Pinpoint the cell where the given text exists, returning its [X, Y] midpoint coordinate. 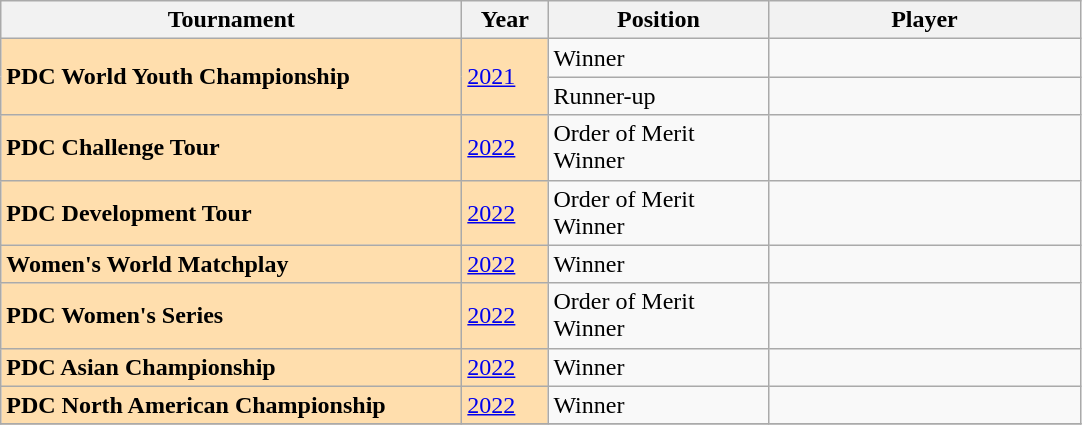
Position [658, 20]
Player [924, 20]
PDC Asian Championship [232, 367]
Women's World Matchplay [232, 264]
PDC Development Tour [232, 212]
Runner-up [658, 96]
Year [505, 20]
PDC World Youth Championship [232, 77]
PDC Challenge Tour [232, 148]
Tournament [232, 20]
2021 [505, 77]
PDC North American Championship [232, 405]
PDC Women's Series [232, 316]
